Return (X, Y) of the center of cell containing provided text 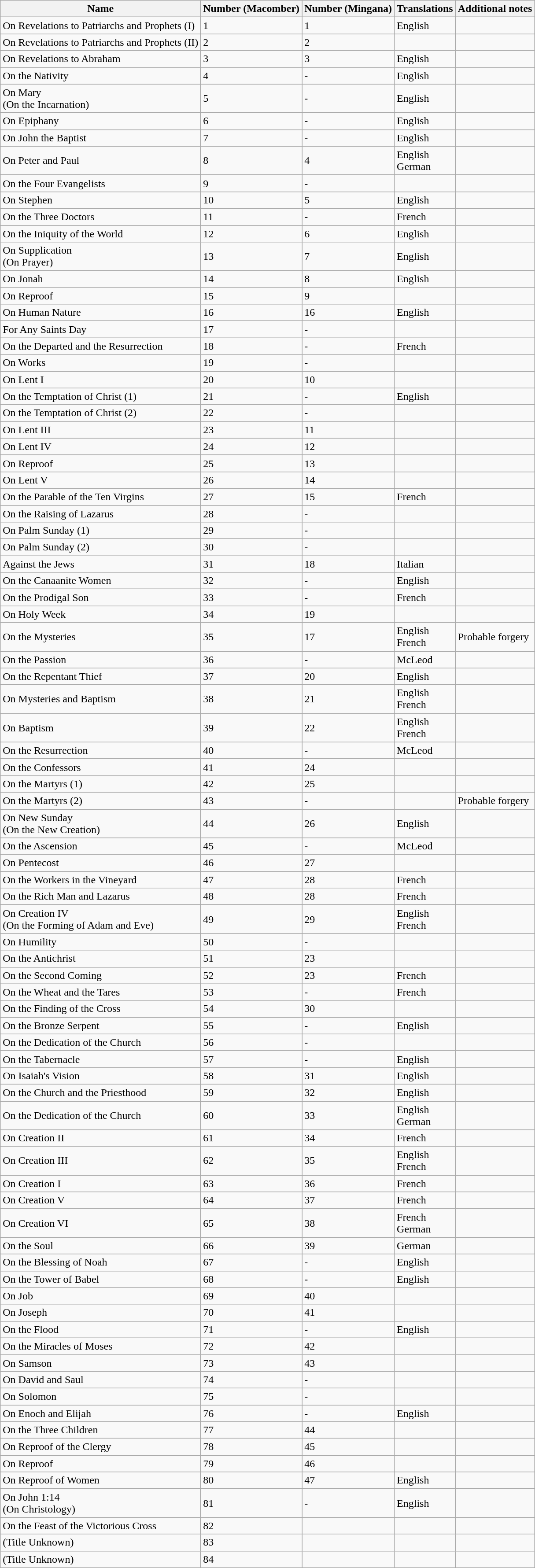
On Creation VI (100, 1223)
65 (251, 1223)
Number (Macomber) (251, 9)
On the Martyrs (2) (100, 801)
60 (251, 1115)
On Supplication(On Prayer) (100, 256)
79 (251, 1464)
On the Temptation of Christ (1) (100, 396)
72 (251, 1346)
52 (251, 975)
On Creation IV(On the Forming of Adam and Eve) (100, 919)
On Peter and Paul (100, 160)
Translations (425, 9)
On Revelations to Abraham (100, 59)
On the Ascension (100, 846)
50 (251, 942)
On Creation II (100, 1138)
69 (251, 1296)
On the Feast of the Victorious Cross (100, 1526)
61 (251, 1138)
On Mysteries and Baptism (100, 699)
On New Sunday(On the New Creation) (100, 823)
On the Finding of the Cross (100, 1009)
75 (251, 1396)
On the Wheat and the Tares (100, 992)
On the Mysteries (100, 637)
76 (251, 1413)
On the Tower of Babel (100, 1279)
On the Three Doctors (100, 217)
On the Passion (100, 660)
Against the Jews (100, 564)
On the Second Coming (100, 975)
On the Tabernacle (100, 1059)
On Human Nature (100, 313)
On the Antichrist (100, 959)
On Creation I (100, 1184)
On Job (100, 1296)
70 (251, 1313)
On Isaiah's Vision (100, 1076)
53 (251, 992)
On Solomon (100, 1396)
67 (251, 1262)
57 (251, 1059)
On the Confessors (100, 767)
On Reproof of Women (100, 1480)
On Lent IV (100, 446)
On the Repentant Thief (100, 676)
On John 1:14(On Christology) (100, 1503)
On Lent III (100, 430)
Name (100, 9)
On the Church and the Priesthood (100, 1092)
On Lent V (100, 480)
German (425, 1246)
On John the Baptist (100, 138)
On Revelations to Patriarchs and Prophets (II) (100, 42)
63 (251, 1184)
On David and Saul (100, 1380)
48 (251, 897)
On Holy Week (100, 614)
On the Rich Man and Lazarus (100, 897)
On Creation III (100, 1161)
51 (251, 959)
On Works (100, 363)
On the Soul (100, 1246)
On the Blessing of Noah (100, 1262)
On the Four Evangelists (100, 183)
66 (251, 1246)
On the Temptation of Christ (2) (100, 413)
On the Flood (100, 1329)
Additional notes (495, 9)
58 (251, 1076)
On the Miracles of Moses (100, 1346)
On Creation V (100, 1200)
62 (251, 1161)
On Samson (100, 1363)
On Stephen (100, 200)
On Enoch and Elijah (100, 1413)
On the Prodigal Son (100, 598)
On the Parable of the Ten Virgins (100, 497)
73 (251, 1363)
On Lent I (100, 380)
On the Three Children (100, 1430)
On the Raising of Lazarus (100, 514)
81 (251, 1503)
80 (251, 1480)
64 (251, 1200)
83 (251, 1542)
On Revelations to Patriarchs and Prophets (I) (100, 26)
71 (251, 1329)
FrenchGerman (425, 1223)
On Mary(On the Incarnation) (100, 99)
On the Martyrs (1) (100, 784)
On the Departed and the Resurrection (100, 346)
82 (251, 1526)
78 (251, 1447)
Italian (425, 564)
On Palm Sunday (2) (100, 547)
On the Nativity (100, 76)
84 (251, 1559)
68 (251, 1279)
On the Workers in the Vineyard (100, 880)
On the Iniquity of the World (100, 234)
On the Canaanite Women (100, 581)
49 (251, 919)
On Joseph (100, 1313)
54 (251, 1009)
For Any Saints Day (100, 329)
On Reproof of the Clergy (100, 1447)
59 (251, 1092)
56 (251, 1042)
77 (251, 1430)
Number (Mingana) (348, 9)
55 (251, 1026)
On the Bronze Serpent (100, 1026)
On Humility (100, 942)
On Epiphany (100, 121)
On Jonah (100, 279)
On the Resurrection (100, 750)
On Palm Sunday (1) (100, 531)
On Baptism (100, 727)
On Pentecost (100, 863)
74 (251, 1380)
